Output the [X, Y] coordinate of the center of the cell containing the given text.  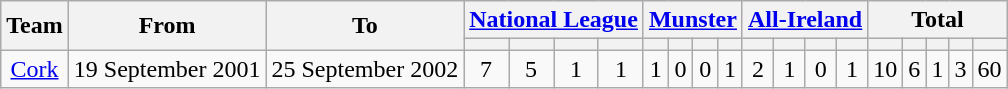
Munster [692, 20]
Total [938, 20]
10 [886, 69]
Team [35, 26]
From [167, 26]
7 [486, 69]
Cork [35, 69]
3 [960, 69]
19 September 2001 [167, 69]
6 [914, 69]
All-Ireland [804, 20]
To [365, 26]
2 [758, 69]
60 [990, 69]
25 September 2002 [365, 69]
National League [554, 20]
5 [532, 69]
